Extract the [X, Y] coordinate from the center of the cell holding the provided text.  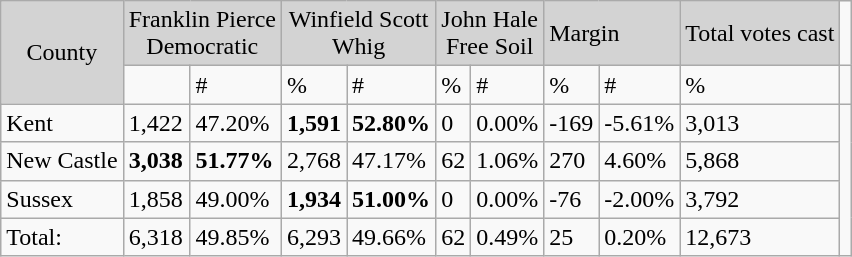
47.20% [236, 123]
0.49% [508, 237]
Franklin PierceDemocratic [202, 34]
1.06% [508, 161]
1,934 [314, 199]
51.77% [236, 161]
49.66% [392, 237]
270 [572, 161]
Total: [62, 237]
Winfield ScottWhig [358, 34]
49.00% [236, 199]
47.17% [392, 161]
1,858 [156, 199]
52.80% [392, 123]
New Castle [62, 161]
5,868 [760, 161]
County [62, 52]
Sussex [62, 199]
Total votes cast [760, 34]
4.60% [640, 161]
25 [572, 237]
2,768 [314, 161]
49.85% [236, 237]
-169 [572, 123]
3,792 [760, 199]
John HaleFree Soil [490, 34]
-2.00% [640, 199]
6,318 [156, 237]
3,013 [760, 123]
1,422 [156, 123]
6,293 [314, 237]
51.00% [392, 199]
-76 [572, 199]
0.20% [640, 237]
12,673 [760, 237]
-5.61% [640, 123]
1,591 [314, 123]
Kent [62, 123]
Margin [612, 34]
3,038 [156, 161]
